Return [x, y] of the center of cell containing provided text 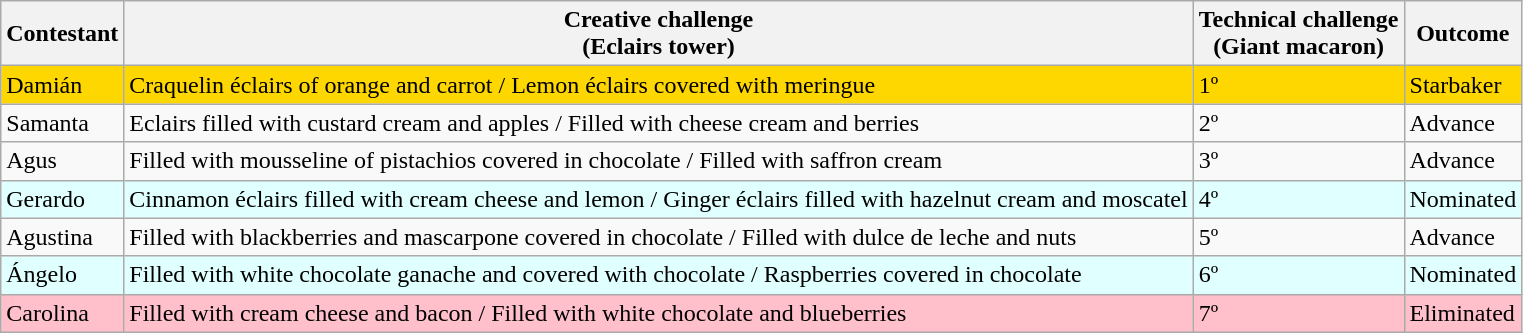
Starbaker [1463, 85]
Filled with blackberries and mascarpone covered in chocolate / Filled with dulce de leche and nuts [658, 237]
5º [1298, 237]
Filled with white chocolate ganache and covered with chocolate / Raspberries covered in chocolate [658, 275]
Outcome [1463, 34]
Technical challenge(Giant macaron) [1298, 34]
Eclairs filled with custard cream and apples / Filled with cheese cream and berries [658, 123]
Agustina [62, 237]
Gerardo [62, 199]
Carolina [62, 313]
1º [1298, 85]
Damián [62, 85]
4º [1298, 199]
2º [1298, 123]
Craquelin éclairs of orange and carrot / Lemon éclairs covered with meringue [658, 85]
Cinnamon éclairs filled with cream cheese and lemon / Ginger éclairs filled with hazelnut cream and moscatel [658, 199]
Ángelo [62, 275]
7º [1298, 313]
Eliminated [1463, 313]
6º [1298, 275]
Creative challenge(Eclairs tower) [658, 34]
Filled with cream cheese and bacon / Filled with white chocolate and blueberries [658, 313]
Contestant [62, 34]
3º [1298, 161]
Samanta [62, 123]
Filled with mousseline of pistachios covered in chocolate / Filled with saffron cream [658, 161]
Agus [62, 161]
